Pinpoint the cell where the given text exists, returning its [x, y] midpoint coordinate. 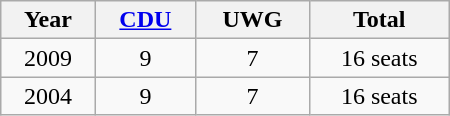
Year [48, 20]
2009 [48, 58]
2004 [48, 96]
Total [379, 20]
UWG [252, 20]
CDU [146, 20]
